Determine the [X, Y] coordinate at the center of the cell enclosing the given text.  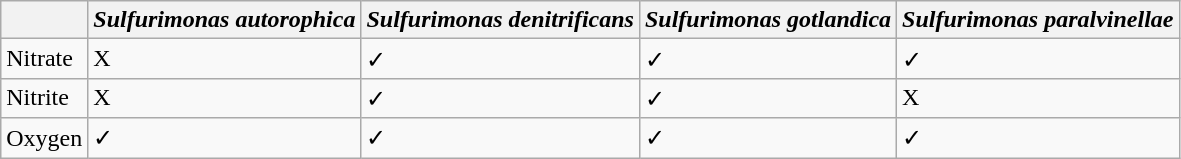
Sulfurimonas denitrificans [500, 20]
Oxygen [44, 138]
Sulfurimonas paralvinellae [1038, 20]
Nitrite [44, 98]
Nitrate [44, 59]
Sulfurimonas gotlandica [768, 20]
Sulfurimonas autorophica [224, 20]
